Identify which cell holds the provided text, then report its [x, y] central coordinate. 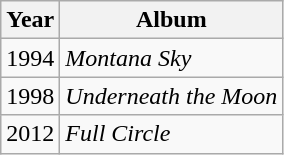
1998 [30, 96]
1994 [30, 58]
Year [30, 20]
Album [172, 20]
Full Circle [172, 134]
2012 [30, 134]
Underneath the Moon [172, 96]
Montana Sky [172, 58]
